Extract the (X, Y) coordinate from the center of the cell holding the provided text.  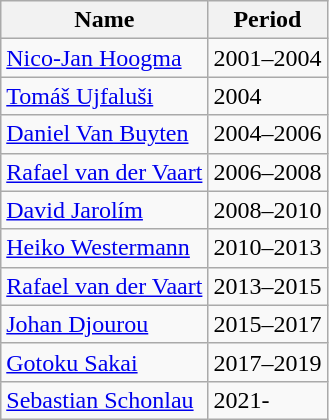
2017–2019 (268, 362)
Period (268, 20)
2015–2017 (268, 324)
2010–2013 (268, 248)
Heiko Westermann (104, 248)
Name (104, 20)
Tomáš Ujfaluši (104, 96)
2021- (268, 400)
David Jarolím (104, 210)
Nico-Jan Hoogma (104, 58)
Johan Djourou (104, 324)
2001–2004 (268, 58)
2006–2008 (268, 172)
Daniel Van Buyten (104, 134)
2013–2015 (268, 286)
2004–2006 (268, 134)
Gotoku Sakai (104, 362)
2008–2010 (268, 210)
2004 (268, 96)
Sebastian Schonlau (104, 400)
